Search for the cell housing the specified text and yield its (X, Y) center coordinate. 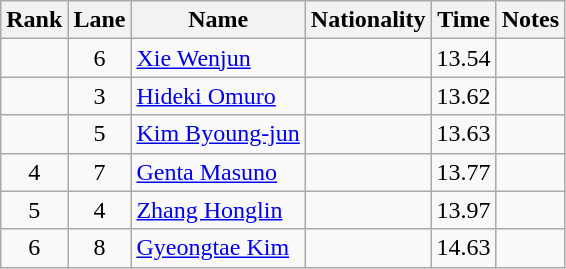
14.63 (464, 248)
Hideki Omuro (218, 96)
8 (100, 248)
Notes (530, 20)
3 (100, 96)
7 (100, 172)
13.97 (464, 210)
Time (464, 20)
Name (218, 20)
Rank (34, 20)
13.62 (464, 96)
13.54 (464, 58)
13.77 (464, 172)
Genta Masuno (218, 172)
Gyeongtae Kim (218, 248)
Lane (100, 20)
Xie Wenjun (218, 58)
13.63 (464, 134)
Kim Byoung-jun (218, 134)
Zhang Honglin (218, 210)
Nationality (368, 20)
